Capture the cell that displays the provided text and extract its [X, Y] central coordinate. 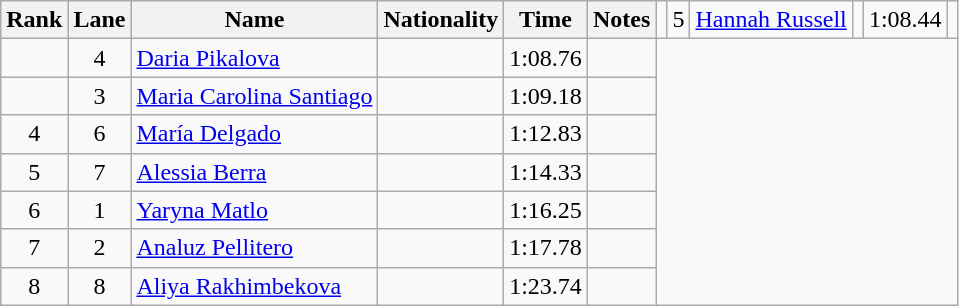
Time [546, 20]
1:12.83 [546, 134]
3 [100, 96]
Alessia Berra [254, 172]
1:16.25 [546, 210]
Daria Pikalova [254, 58]
1:09.18 [546, 96]
1 [100, 210]
Yaryna Matlo [254, 210]
Name [254, 20]
1:08.76 [546, 58]
Nationality [441, 20]
1:17.78 [546, 248]
Aliya Rakhimbekova [254, 286]
Notes [621, 20]
1:23.74 [546, 286]
Lane [100, 20]
1:08.44 [905, 20]
Analuz Pellitero [254, 248]
2 [100, 248]
1:14.33 [546, 172]
María Delgado [254, 134]
Maria Carolina Santiago [254, 96]
Rank [34, 20]
Hannah Russell [771, 20]
